Find where the given text appears and provide that cell's center as [X, Y] coordinate. 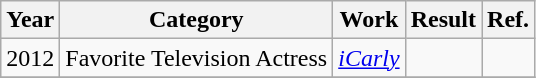
Work [369, 20]
Ref. [508, 20]
iCarly [369, 58]
Year [30, 20]
Favorite Television Actress [196, 58]
2012 [30, 58]
Category [196, 20]
Result [443, 20]
